Determine the [x, y] coordinate at the center of the cell enclosing the given text.  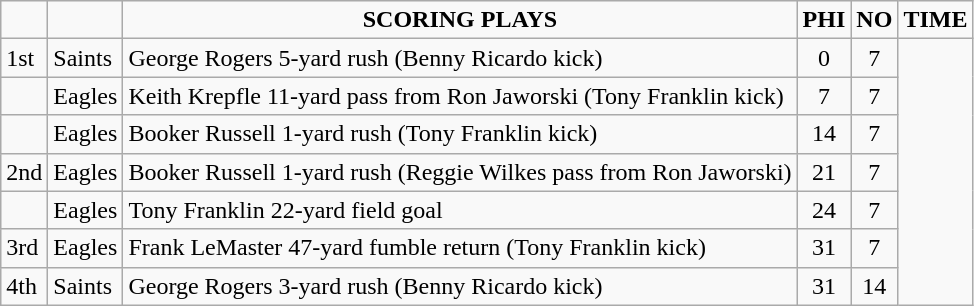
Keith Krepfle 11-yard pass from Ron Jaworski (Tony Franklin kick) [460, 96]
2nd [24, 172]
George Rogers 3-yard rush (Benny Ricardo kick) [460, 286]
4th [24, 286]
NO [874, 20]
Frank LeMaster 47-yard fumble return (Tony Franklin kick) [460, 248]
SCORING PLAYS [460, 20]
3rd [24, 248]
George Rogers 5-yard rush (Benny Ricardo kick) [460, 58]
24 [824, 210]
Tony Franklin 22-yard field goal [460, 210]
PHI [824, 20]
TIME [936, 20]
0 [824, 58]
Booker Russell 1-yard rush (Reggie Wilkes pass from Ron Jaworski) [460, 172]
21 [824, 172]
1st [24, 58]
Booker Russell 1-yard rush (Tony Franklin kick) [460, 134]
